Pinpoint the cell where the given text exists, returning its [X, Y] midpoint coordinate. 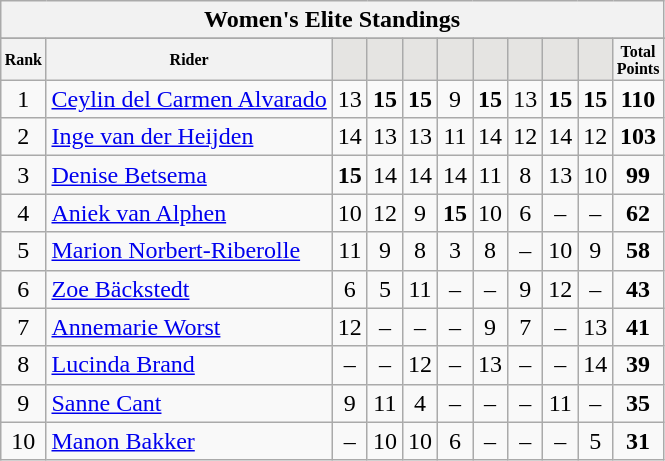
Sanne Cant [189, 403]
Manon Bakker [189, 441]
Aniek van Alphen [189, 213]
99 [638, 175]
Zoe Bäckstedt [189, 289]
Rider [189, 60]
Marion Norbert-Riberolle [189, 251]
Denise Betsema [189, 175]
Rank [24, 60]
TotalPoints [638, 60]
Annemarie Worst [189, 327]
Ceylin del Carmen Alvarado [189, 99]
110 [638, 99]
103 [638, 137]
Lucinda Brand [189, 365]
39 [638, 365]
Inge van der Heijden [189, 137]
62 [638, 213]
58 [638, 251]
43 [638, 289]
35 [638, 403]
Women's Elite Standings [332, 20]
2 [24, 137]
41 [638, 327]
31 [638, 441]
1 [24, 99]
